Locate the cell with the specified text and output its [x, y] center coordinate. 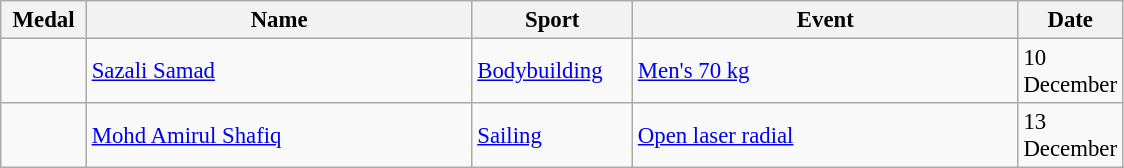
Sport [552, 20]
10 December [1070, 72]
13 December [1070, 136]
Sailing [552, 136]
Men's 70 kg [826, 72]
Bodybuilding [552, 72]
Name [279, 20]
Event [826, 20]
Date [1070, 20]
Open laser radial [826, 136]
Mohd Amirul Shafiq [279, 136]
Medal [44, 20]
Sazali Samad [279, 72]
